Return the [x, y] coordinate for the center point of the cell that contains the specified text.  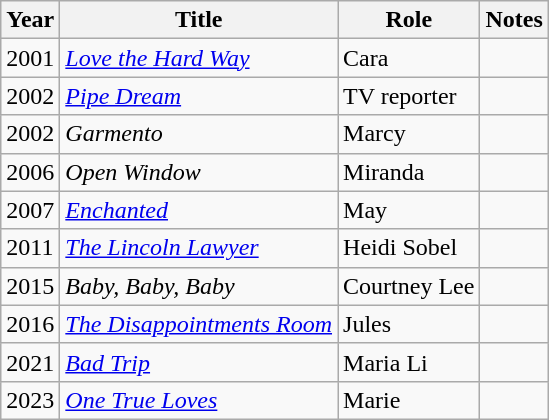
Pipe Dream [199, 96]
Enchanted [199, 210]
May [409, 210]
2021 [30, 362]
Notes [514, 20]
2016 [30, 324]
Title [199, 20]
Role [409, 20]
Year [30, 20]
Open Window [199, 172]
2023 [30, 400]
2006 [30, 172]
TV reporter [409, 96]
Marcy [409, 134]
Courtney Lee [409, 286]
2001 [30, 58]
Miranda [409, 172]
2007 [30, 210]
One True Loves [199, 400]
2015 [30, 286]
Love the Hard Way [199, 58]
Cara [409, 58]
Baby, Baby, Baby [199, 286]
The Disappointments Room [199, 324]
Jules [409, 324]
Garmento [199, 134]
The Lincoln Lawyer [199, 248]
Marie [409, 400]
Maria Li [409, 362]
Heidi Sobel [409, 248]
Bad Trip [199, 362]
2011 [30, 248]
